Provide the (x, y) coordinate of the cell's center where the given text is located.  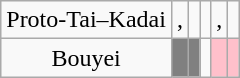
Bouyei (86, 58)
Proto-Tai–Kadai (86, 20)
